Locate the cell with the specified text and output its [x, y] center coordinate. 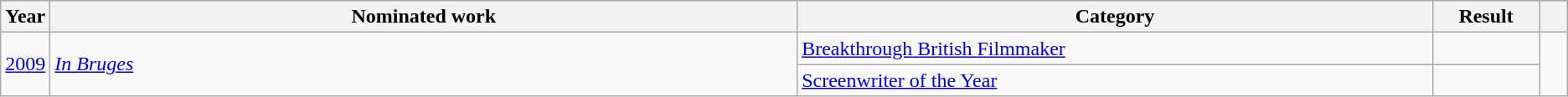
Breakthrough British Filmmaker [1116, 48]
Screenwriter of the Year [1116, 80]
2009 [25, 64]
Year [25, 17]
In Bruges [424, 64]
Result [1486, 17]
Nominated work [424, 17]
Category [1116, 17]
